Capture the cell that displays the provided text and extract its (X, Y) central coordinate. 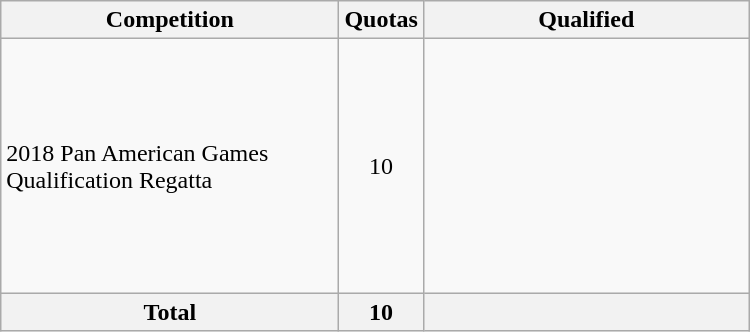
Total (170, 312)
Quotas (381, 20)
Competition (170, 20)
2018 Pan American Games Qualification Regatta (170, 166)
Qualified (586, 20)
